For the text-containing cell, return its midpoint in (X, Y) coordinate format. 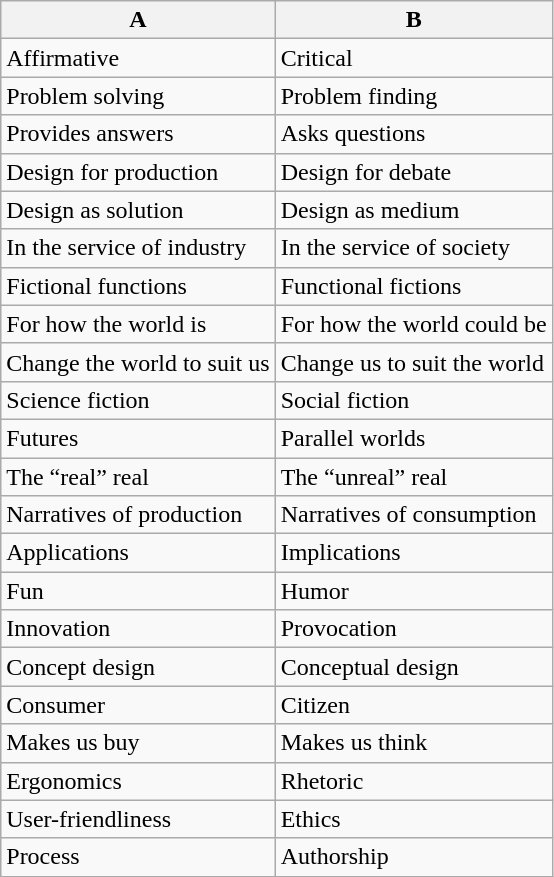
Futures (138, 438)
Change us to suit the world (414, 362)
User-friendliness (138, 819)
Ethics (414, 819)
Applications (138, 553)
Innovation (138, 629)
Authorship (414, 857)
Science fiction (138, 400)
Conceptual design (414, 667)
Narratives of consumption (414, 515)
Fictional functions (138, 286)
Concept design (138, 667)
Citizen (414, 705)
B (414, 20)
Problem finding (414, 96)
Provides answers (138, 134)
Narratives of production (138, 515)
For how the world is (138, 324)
The “real” real (138, 477)
Process (138, 857)
Functional fictions (414, 286)
Parallel worlds (414, 438)
Design as medium (414, 210)
In the service of industry (138, 248)
Problem solving (138, 96)
Critical (414, 58)
Affirmative (138, 58)
Makes us buy (138, 743)
Implications (414, 553)
Consumer (138, 705)
Fun (138, 591)
Design for debate (414, 172)
Provocation (414, 629)
Change the world to suit us (138, 362)
Design as solution (138, 210)
Makes us think (414, 743)
For how the world could be (414, 324)
Rhetoric (414, 781)
Social fiction (414, 400)
A (138, 20)
In the service of society (414, 248)
Asks questions (414, 134)
Design for production (138, 172)
The “unreal” real (414, 477)
Humor (414, 591)
Ergonomics (138, 781)
